Provide the [x, y] coordinate of the cell's center where the given text is located.  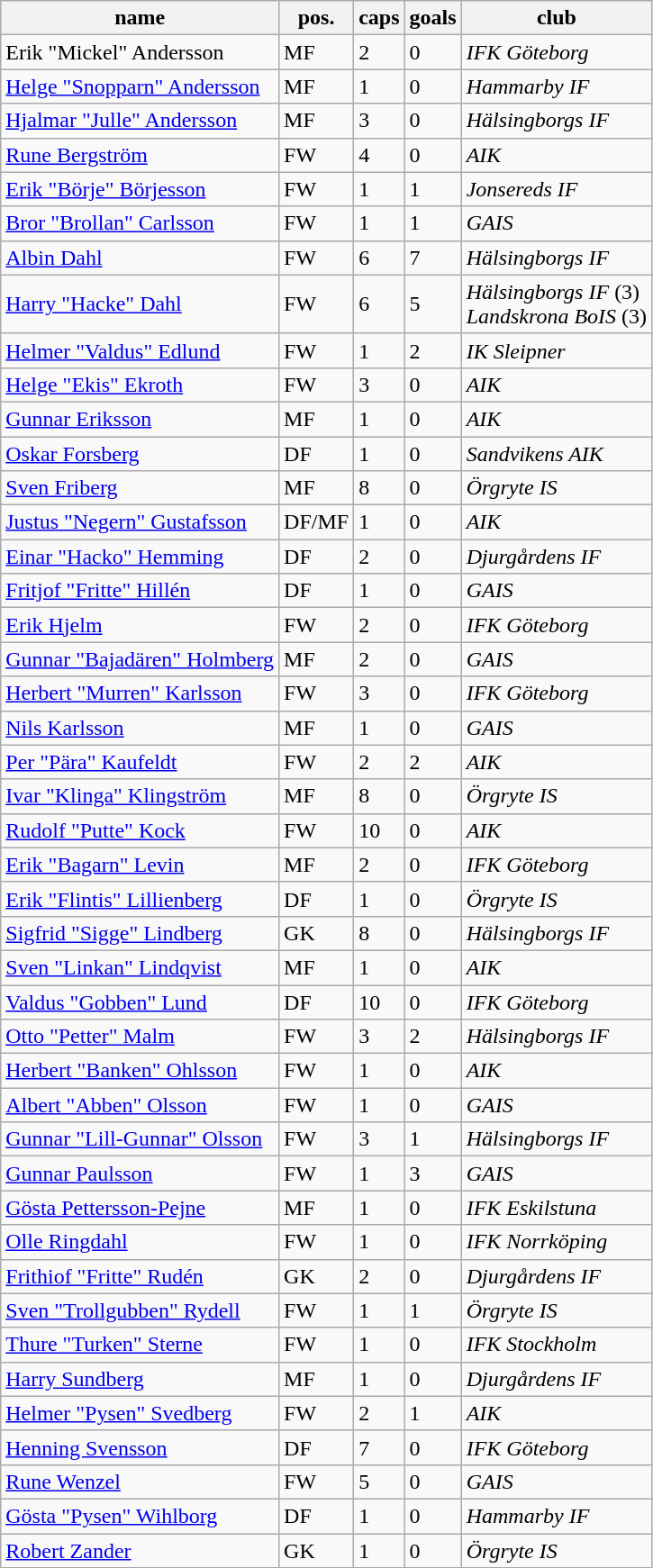
4 [379, 155]
Sigfrid "Sigge" Lindberg [141, 933]
Harry "Hacke" Dahl [141, 304]
IFK Norrköping [557, 1242]
Rune Bergström [141, 155]
Gunnar Paulsson [141, 1174]
Frithiof "Fritte" Rudén [141, 1276]
club [557, 18]
Erik Hjelm [141, 625]
Erik "Flintis" Lillienberg [141, 899]
Sven Friberg [141, 488]
Gösta Pettersson-Pejne [141, 1208]
Rudolf "Putte" Kock [141, 830]
Bror "Brollan" Carlsson [141, 223]
Erik "Bagarn" Levin [141, 865]
Erik "Mickel" Andersson [141, 52]
Gösta "Pysen" Wihlborg [141, 1516]
Einar "Hacko" Hemming [141, 557]
Herbert "Murren" Karlsson [141, 693]
Otto "Petter" Malm [141, 1037]
Helmer "Valdus" Edlund [141, 350]
Albin Dahl [141, 258]
goals [432, 18]
Olle Ringdahl [141, 1242]
Herbert "Banken" Ohlsson [141, 1071]
pos. [317, 18]
Hälsingborgs IF (3) Landskrona BoIS (3) [557, 304]
caps [379, 18]
Gunnar "Bajadären" Holmberg [141, 659]
Sven "Linkan" Lindqvist [141, 967]
Harry Sundberg [141, 1379]
Jonsereds IF [557, 189]
Erik "Börje" Börjesson [141, 189]
DF/MF [317, 522]
Sandvikens AIK [557, 453]
Robert Zander [141, 1550]
IFK Eskilstuna [557, 1208]
Justus "Negern" Gustafsson [141, 522]
Ivar "Klinga" Klingström [141, 796]
IFK Stockholm [557, 1345]
Rune Wenzel [141, 1482]
Thure "Turken" Sterne [141, 1345]
Oskar Forsberg [141, 453]
Gunnar Eriksson [141, 419]
name [141, 18]
Per "Pära" Kaufeldt [141, 762]
Helmer "Pysen" Svedberg [141, 1413]
Albert "Abben" Olsson [141, 1105]
Fritjof "Fritte" Hillén [141, 591]
Helge "Snopparn" Andersson [141, 86]
Gunnar "Lill-Gunnar" Olsson [141, 1139]
Nils Karlsson [141, 728]
IK Sleipner [557, 350]
Henning Svensson [141, 1447]
Sven "Trollgubben" Rydell [141, 1310]
Valdus "Gobben" Lund [141, 1002]
Hjalmar "Julle" Andersson [141, 121]
Helge "Ekis" Ekroth [141, 385]
